Locate the cell with the specified text and output its [x, y] center coordinate. 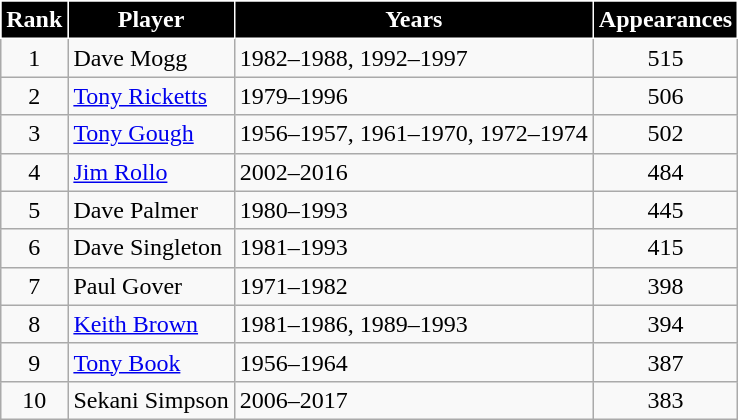
6 [34, 248]
445 [665, 210]
1980–1993 [414, 210]
5 [34, 210]
484 [665, 172]
394 [665, 324]
1956–1957, 1961–1970, 1972–1974 [414, 134]
Jim Rollo [151, 172]
1981–1986, 1989–1993 [414, 324]
1956–1964 [414, 362]
2006–2017 [414, 400]
Years [414, 20]
1971–1982 [414, 286]
10 [34, 400]
8 [34, 324]
Rank [34, 20]
9 [34, 362]
1981–1993 [414, 248]
387 [665, 362]
3 [34, 134]
1982–1988, 1992–1997 [414, 58]
Keith Brown [151, 324]
506 [665, 96]
Sekani Simpson [151, 400]
1 [34, 58]
1979–1996 [414, 96]
502 [665, 134]
Dave Mogg [151, 58]
4 [34, 172]
Paul Gover [151, 286]
515 [665, 58]
Tony Gough [151, 134]
Tony Ricketts [151, 96]
415 [665, 248]
398 [665, 286]
Dave Palmer [151, 210]
Dave Singleton [151, 248]
383 [665, 400]
Tony Book [151, 362]
Appearances [665, 20]
7 [34, 286]
Player [151, 20]
2002–2016 [414, 172]
2 [34, 96]
